Identify which cell holds the provided text, then report its (x, y) central coordinate. 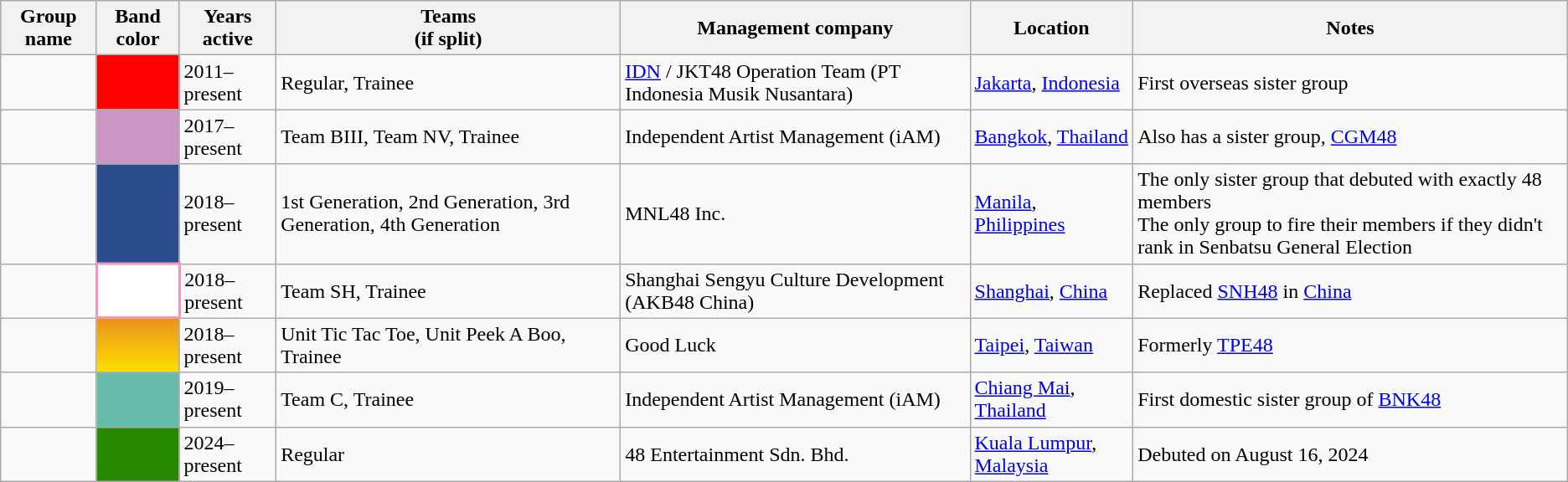
Also has a sister group, CGM48 (1350, 137)
Unit Tic Tac Toe, Unit Peek A Boo, Trainee (449, 345)
Good Luck (796, 345)
Location (1052, 28)
Team BIII, Team NV, Trainee (449, 137)
IDN / JKT48 Operation Team (PT Indonesia Musik Nusantara) (796, 82)
Notes (1350, 28)
Shanghai, China (1052, 291)
Team SH, Trainee (449, 291)
2017–present (228, 137)
First domestic sister group of BNK48 (1350, 400)
First overseas sister group (1350, 82)
Group name (49, 28)
Management company (796, 28)
Regular, Trainee (449, 82)
Formerly TPE48 (1350, 345)
Shanghai Sengyu Culture Development (AKB48 China) (796, 291)
Debuted on August 16, 2024 (1350, 454)
48 Entertainment Sdn. Bhd. (796, 454)
Manila, Philippines (1052, 214)
Band color (137, 28)
Years active (228, 28)
1st Generation, 2nd Generation, 3rd Generation, 4th Generation (449, 214)
Bangkok, Thailand (1052, 137)
Team C, Trainee (449, 400)
Taipei, Taiwan (1052, 345)
2019–present (228, 400)
Chiang Mai, Thailand (1052, 400)
Teams(if split) (449, 28)
The only sister group that debuted with exactly 48 membersThe only group to fire their members if they didn't rank in Senbatsu General Election (1350, 214)
Replaced SNH48 in China (1350, 291)
Jakarta, Indonesia (1052, 82)
Regular (449, 454)
2024–present (228, 454)
2011–present (228, 82)
MNL48 Inc. (796, 214)
Kuala Lumpur, Malaysia (1052, 454)
